Capture the cell that displays the provided text and extract its [x, y] central coordinate. 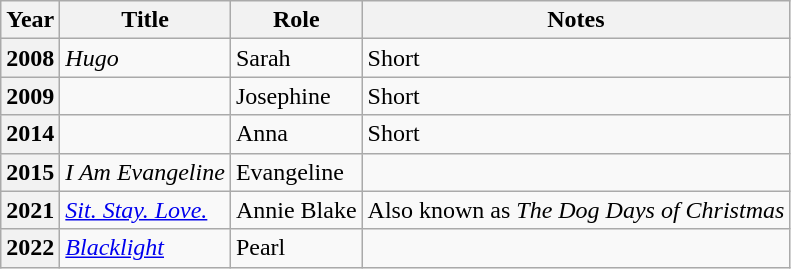
Blacklight [146, 248]
2009 [30, 96]
Pearl [296, 248]
Sit. Stay. Love. [146, 210]
2014 [30, 134]
2022 [30, 248]
Year [30, 20]
Annie Blake [296, 210]
Sarah [296, 58]
2015 [30, 172]
Evangeline [296, 172]
Hugo [146, 58]
Josephine [296, 96]
Role [296, 20]
Anna [296, 134]
2021 [30, 210]
Notes [576, 20]
Title [146, 20]
Also known as The Dog Days of Christmas [576, 210]
2008 [30, 58]
I Am Evangeline [146, 172]
